Return (X, Y) of the center of cell containing provided text 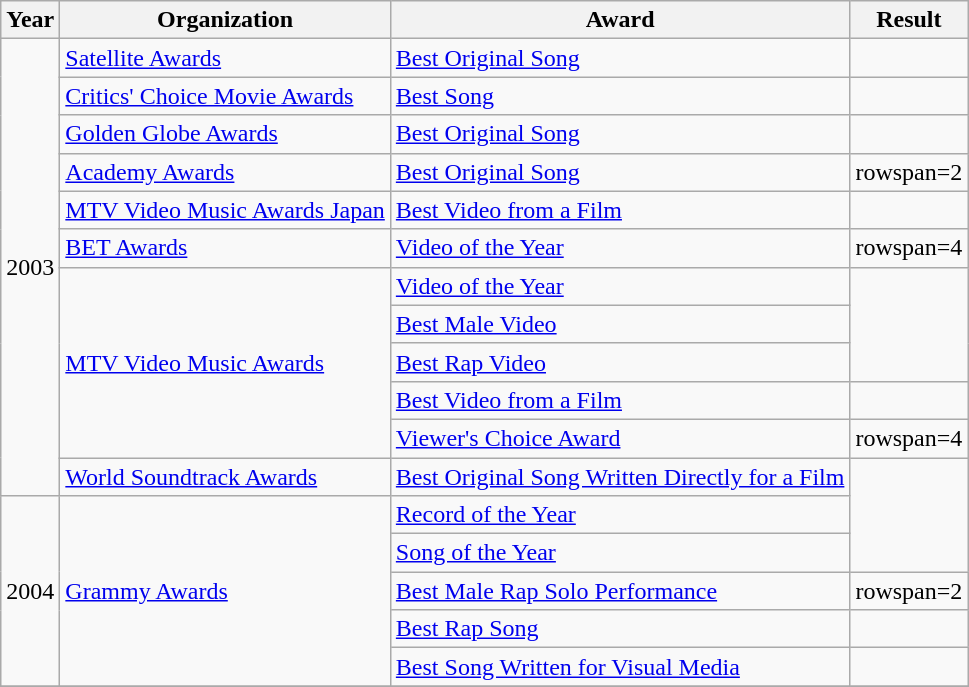
Best Original Song Written Directly for a Film (620, 477)
Award (620, 20)
Record of the Year (620, 515)
Organization (226, 20)
Best Male Rap Solo Performance (620, 591)
Year (30, 20)
Academy Awards (226, 172)
Grammy Awards (226, 591)
Best Song Written for Visual Media (620, 667)
Best Male Video (620, 324)
MTV Video Music Awards (226, 362)
Song of the Year (620, 553)
BET Awards (226, 248)
Best Rap Video (620, 362)
Satellite Awards (226, 58)
2004 (30, 591)
Best Song (620, 96)
Golden Globe Awards (226, 134)
World Soundtrack Awards (226, 477)
Viewer's Choice Award (620, 438)
2003 (30, 268)
Critics' Choice Movie Awards (226, 96)
MTV Video Music Awards Japan (226, 210)
Best Rap Song (620, 629)
Result (909, 20)
